Detect which cell encompasses the target text, then output its (X, Y) center coordinate. 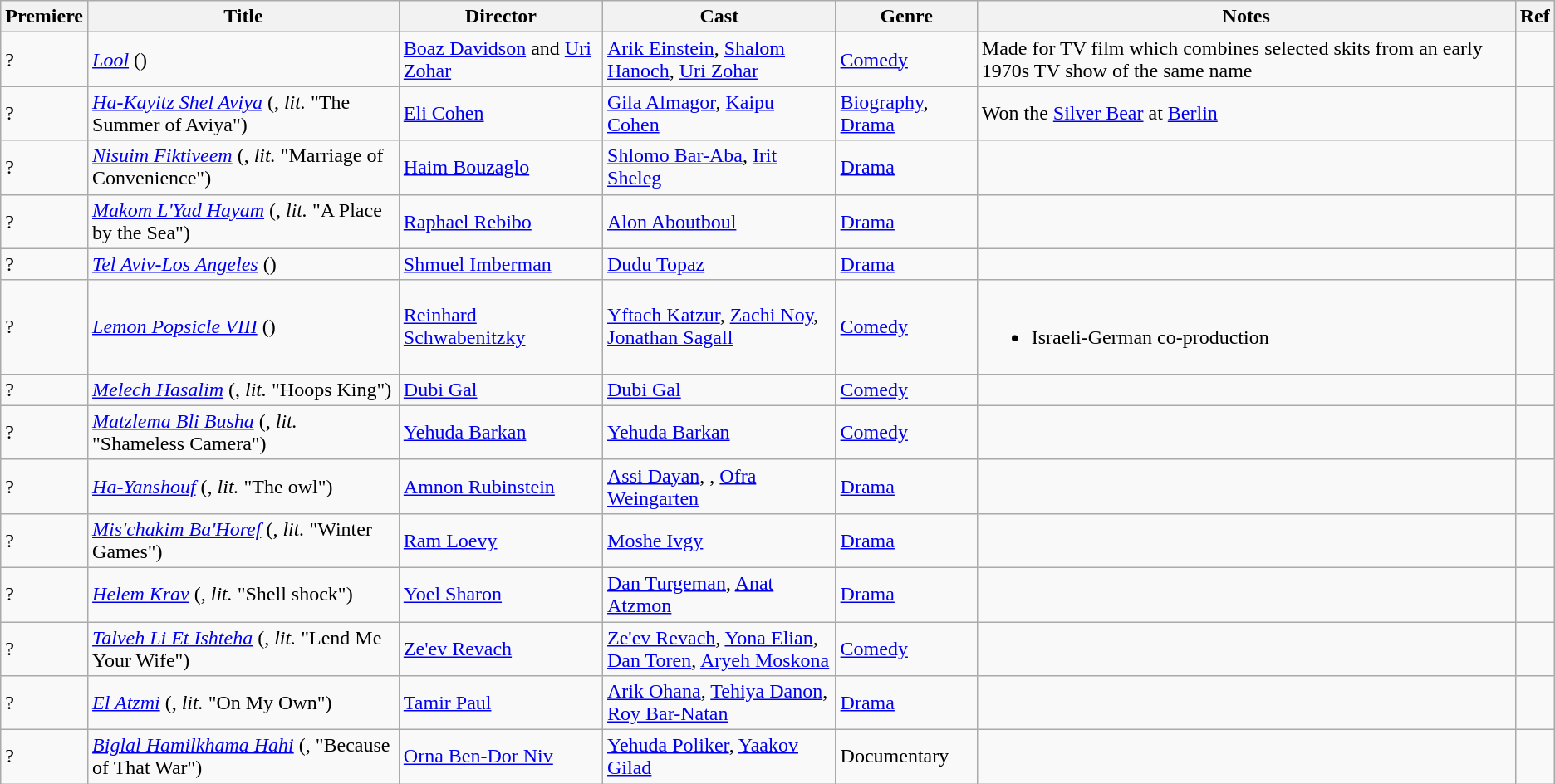
Haim Bouzaglo (500, 168)
Won the Silver Bear at Berlin (1246, 113)
Cast (719, 17)
Yoel Sharon (500, 595)
Biglal Hamilkhama Hahi (, "Because of That War") (244, 757)
Arik Einstein, Shalom Hanoch, Uri Zohar (719, 60)
Mis'chakim Ba'Horef (, lit. "Winter Games") (244, 540)
Amnon Rubinstein (500, 487)
Lemon Popsicle VIII () (244, 327)
Moshe Ivgy (719, 540)
Director (500, 17)
Makom L'Yad Hayam (, lit. "A Place by the Sea") (244, 221)
Premiere (45, 17)
Ha-Yanshouf (, lit. "The owl") (244, 487)
Ram Loevy (500, 540)
Raphael Rebibo (500, 221)
Genre (906, 17)
Alon Aboutboul (719, 221)
Melech Hasalim (, lit. "Hoops King") (244, 390)
Talveh Li Et Ishteha (, lit. "Lend Me Your Wife") (244, 648)
Dan Turgeman, Anat Atzmon (719, 595)
Notes (1246, 17)
Title (244, 17)
Documentary (906, 757)
Nisuim Fiktiveem (, lit. "Marriage of Convenience") (244, 168)
Lool () (244, 60)
Tamir Paul (500, 703)
Israeli-German co-production (1246, 327)
Ha-Kayitz Shel Aviya (, lit. "The Summer of Aviya") (244, 113)
Made for TV film which combines selected skits from an early 1970s TV show of the same name (1246, 60)
Tel Aviv-Los Angeles () (244, 264)
Matzlema Bli Busha (, lit. "Shameless Camera") (244, 432)
Gila Almagor, Kaipu Cohen (719, 113)
Eli Cohen (500, 113)
Reinhard Schwabenitzky (500, 327)
El Atzmi (, lit. "On My Own") (244, 703)
Shlomo Bar-Aba, Irit Sheleg (719, 168)
Assi Dayan, , Ofra Weingarten (719, 487)
Ref (1535, 17)
Yehuda Poliker, Yaakov Gilad (719, 757)
Helem Krav (, lit. "Shell shock") (244, 595)
Yftach Katzur, Zachi Noy, Jonathan Sagall (719, 327)
Ze'ev Revach, Yona Elian, Dan Toren, Aryeh Moskona (719, 648)
Shmuel Imberman (500, 264)
Biography, Drama (906, 113)
Boaz Davidson and Uri Zohar (500, 60)
Ze'ev Revach (500, 648)
Dudu Topaz (719, 264)
Arik Ohana, Tehiya Danon, Roy Bar-Natan (719, 703)
Orna Ben-Dor Niv (500, 757)
